Scan for the cell matching the given text and deliver its (X, Y) coordinate at center. 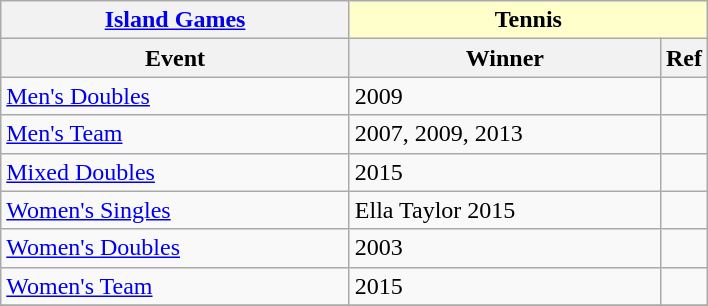
Island Games (176, 20)
Ref (684, 58)
Women's Team (176, 286)
2009 (504, 96)
Women's Singles (176, 210)
Ella Taylor 2015 (504, 210)
2003 (504, 248)
Mixed Doubles (176, 172)
Men's Team (176, 134)
Tennis (528, 20)
Women's Doubles (176, 248)
2007, 2009, 2013 (504, 134)
Winner (504, 58)
Men's Doubles (176, 96)
Event (176, 58)
